Provide the (x, y) coordinate of the cell's center where the given text is located.  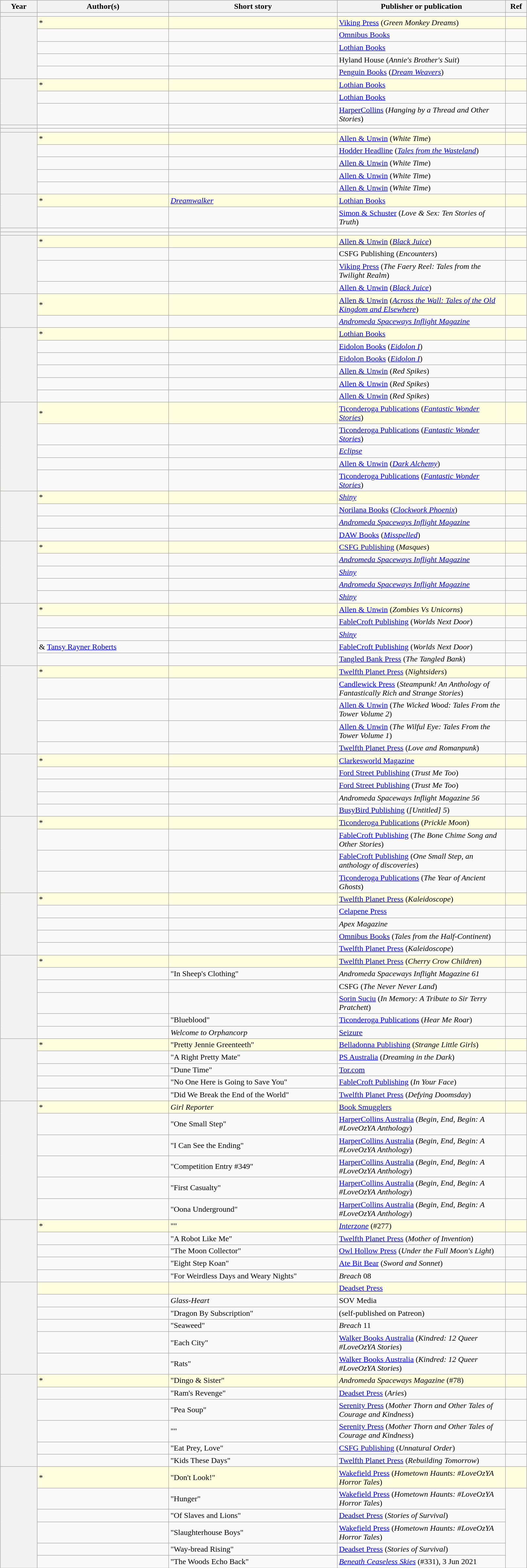
"Slaughterhouse Boys" (253, 1532)
"Kids These Days" (253, 1460)
Andromeda Spaceways Magazine (#78) (421, 1381)
Belladonna Publishing (Strange Little Girls) (421, 1045)
Apex Magazine (421, 924)
"The Moon Collector" (253, 1251)
"In Sheep's Clothing" (253, 974)
Ref (516, 7)
Twelfth Planet Press (Love and Romanpunk) (421, 748)
"Each City" (253, 1343)
Penguin Books (Dream Weavers) (421, 72)
& Tansy Rayner Roberts (103, 647)
"I Can See the Ending" (253, 1145)
"Hunger" (253, 1498)
Omnibus Books (421, 35)
DAW Books (Misspelled) (421, 535)
Author(s) (103, 7)
Twelfth Planet Press (Rebuilding Tomorrow) (421, 1460)
Girl Reporter (253, 1107)
Dreamwalker (253, 201)
"Blueblood" (253, 1020)
CSFG Publishing (Unnatural Order) (421, 1448)
Deadset Press (421, 1288)
Andromeda Spaceways Inflight Magazine 61 (421, 974)
Ate Bit Bear (Sword and Sonnet) (421, 1263)
Allen & Unwin (Across the Wall: Tales of the Old Kingdom and Elsewhere) (421, 304)
SOV Media (421, 1301)
Twelfth Planet Press (Defying Doomsday) (421, 1095)
Interzone (#277) (421, 1226)
"Dune Time" (253, 1070)
"Eat Prey, Love" (253, 1448)
"Pretty Jennie Greenteeth" (253, 1045)
"Oona Underground" (253, 1209)
Twelfth Planet Press (Mother of Invention) (421, 1238)
Eclipse (421, 451)
Allen & Unwin (The Wilful Eye: Tales From the Tower Volume 1) (421, 731)
"For Weirdless Days and Weary Nights" (253, 1276)
Short story (253, 7)
Clarkesworld Magazine (421, 760)
Owl Hollow Press (Under the Full Moon's Light) (421, 1251)
"Dragon By Subscription" (253, 1313)
"Seaweed" (253, 1326)
Ticonderoga Publications (Hear Me Roar) (421, 1020)
Beneath Ceaseless Skies (#331), 3 Jun 2021 (421, 1562)
"A Right Pretty Mate" (253, 1057)
"No One Here is Going to Save You" (253, 1082)
Year (19, 7)
Ticonderoga Publications (The Year of Ancient Ghosts) (421, 882)
Tor.com (421, 1070)
Twelfth Planet Press (Cherry Crow Children) (421, 961)
Book Smugglers (421, 1107)
"The Woods Echo Back" (253, 1562)
CSFG Publishing (Masques) (421, 547)
Glass-Heart (253, 1301)
CSFG Publishing (Encounters) (421, 254)
Hyland House (Annie's Brother's Suit) (421, 60)
"Ram's Revenge" (253, 1393)
Ticonderoga Publications (Prickle Moon) (421, 823)
"Competition Entry #349" (253, 1167)
"Of Slaves and Lions" (253, 1515)
Publisher or publication (421, 7)
HarperCollins (Hanging by a Thread and Other Stories) (421, 114)
Tangled Bank Press (The Tangled Bank) (421, 659)
"Way-bread Rising" (253, 1549)
Andromeda Spaceways Inflight Magazine 56 (421, 798)
Twelfth Planet Press (Nightsiders) (421, 672)
Allen & Unwin (Zombies Vs Unicorns) (421, 609)
Celapene Press (421, 911)
Breach 11 (421, 1326)
Norilana Books (Clockwork Phoenix) (421, 510)
Omnibus Books (Tales from the Half-Continent) (421, 936)
Viking Press (Green Monkey Dreams) (421, 23)
BusyBird Publishing ([Untitled] 5) (421, 810)
"One Small Step" (253, 1124)
"Don't Look!" (253, 1477)
Seizure (421, 1032)
Deadset Press (Aries) (421, 1393)
Hodder Headline (Tales from the Wasteland) (421, 151)
"Rats" (253, 1364)
CSFG (The Never Never Land) (421, 986)
"Dingo & Sister" (253, 1381)
Allen & Unwin (The Wicked Wood: Tales From the Tower Volume 2) (421, 710)
Viking Press (The Faery Reel: Tales from the Twilight Realm) (421, 271)
(self-published on Patreon) (421, 1313)
"Eight Step Koan" (253, 1263)
Sorin Suciu (In Memory: A Tribute to Sir Terry Pratchett) (421, 1003)
FableCroft Publishing (In Your Face) (421, 1082)
Simon & Schuster (Love & Sex: Ten Stories of Truth) (421, 217)
Breach 08 (421, 1276)
"Pea Soup" (253, 1410)
"A Robot Like Me" (253, 1238)
"Did We Break the End of the World" (253, 1095)
PS Australia (Dreaming in the Dark) (421, 1057)
Welcome to Orphancorp (253, 1032)
"First Casualty" (253, 1188)
FableCroft Publishing (One Small Step, an anthology of discoveries) (421, 861)
Candlewick Press (Steampunk! An Anthology of Fantastically Rich and Strange Stories) (421, 688)
Allen & Unwin (Dark Alchemy) (421, 464)
FableCroft Publishing (The Bone Chime Song and Other Stories) (421, 839)
